Provide the [X, Y] coordinate of the cell's center where the given text is located.  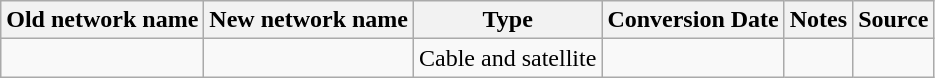
New network name [309, 20]
Source [894, 20]
Old network name [102, 20]
Type [508, 20]
Cable and satellite [508, 58]
Conversion Date [693, 20]
Notes [818, 20]
